Search for the cell housing the specified text and yield its [X, Y] center coordinate. 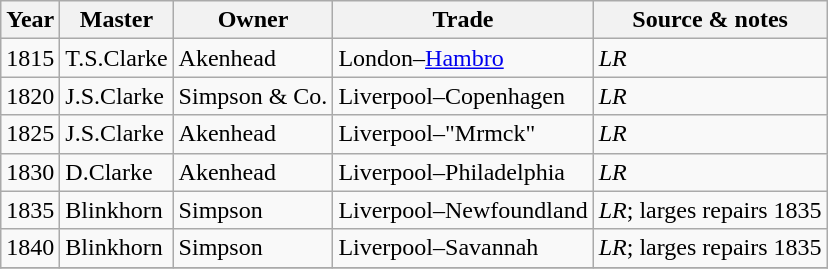
Owner [253, 20]
Simpson & Co. [253, 96]
London–Hambro [463, 58]
T.S.Clarke [116, 58]
Liverpool–Newfoundland [463, 210]
1830 [30, 172]
1815 [30, 58]
1825 [30, 134]
Liverpool–Copenhagen [463, 96]
Source & notes [710, 20]
Liverpool–Philadelphia [463, 172]
1840 [30, 248]
Liverpool–"Mrmck" [463, 134]
Liverpool–Savannah [463, 248]
D.Clarke [116, 172]
Trade [463, 20]
Master [116, 20]
1820 [30, 96]
1835 [30, 210]
Year [30, 20]
